Identify which cell holds the provided text, then report its [x, y] central coordinate. 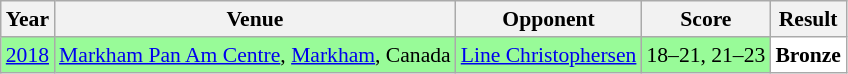
Venue [255, 19]
Opponent [549, 19]
Score [706, 19]
Bronze [808, 55]
Markham Pan Am Centre, Markham, Canada [255, 55]
Line Christophersen [549, 55]
Year [28, 19]
18–21, 21–23 [706, 55]
Result [808, 19]
2018 [28, 55]
